Capture the cell that displays the provided text and extract its [X, Y] central coordinate. 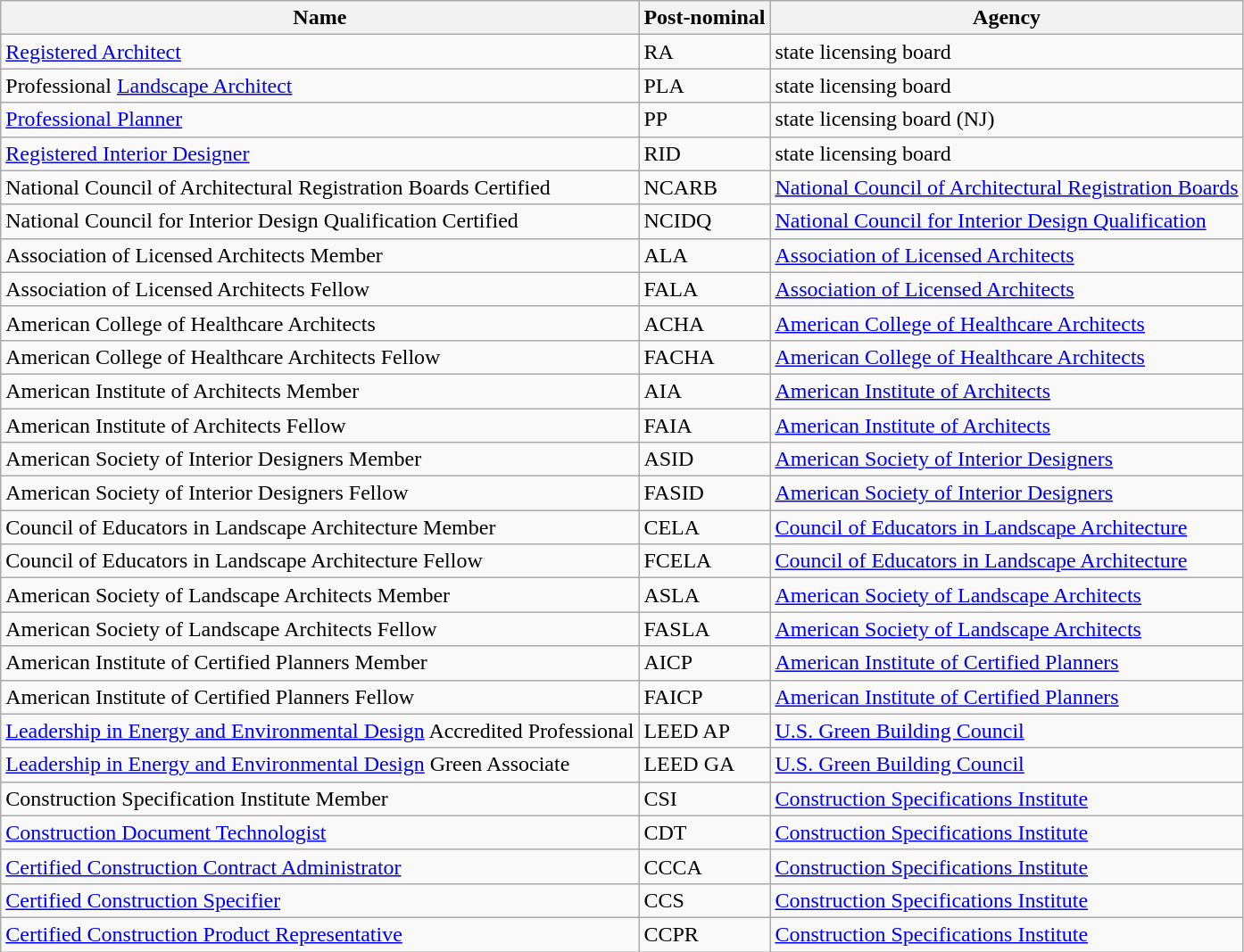
Council of Educators in Landscape Architecture Fellow [319, 561]
American Society of Landscape Architects Fellow [319, 629]
FAICP [705, 697]
FCELA [705, 561]
FASID [705, 493]
Construction Specification Institute Member [319, 799]
Name [319, 18]
American College of Healthcare Architects Fellow [319, 357]
Council of Educators in Landscape Architecture Member [319, 527]
ACHA [705, 323]
National Council of Architectural Registration Boards Certified [319, 187]
state licensing board (NJ) [1007, 120]
CSI [705, 799]
Construction Document Technologist [319, 832]
Post-nominal [705, 18]
National Council of Architectural Registration Boards [1007, 187]
RA [705, 52]
CCS [705, 900]
American Society of Landscape Architects Member [319, 595]
Professional Landscape Architect [319, 86]
NCIDQ [705, 221]
PLA [705, 86]
CCCA [705, 866]
ALA [705, 255]
Certified Construction Contract Administrator [319, 866]
American Society of Interior Designers Member [319, 459]
Registered Architect [319, 52]
National Council for Interior Design Qualification [1007, 221]
Certified Construction Specifier [319, 900]
PP [705, 120]
Agency [1007, 18]
FALA [705, 289]
FAIA [705, 426]
FASLA [705, 629]
American Institute of Architects Member [319, 391]
RID [705, 153]
American Society of Interior Designers Fellow [319, 493]
ASLA [705, 595]
American Institute of Certified Planners Member [319, 663]
American Institute of Architects Fellow [319, 426]
NCARB [705, 187]
National Council for Interior Design Qualification Certified [319, 221]
LEED GA [705, 765]
CCPR [705, 934]
LEED AP [705, 731]
Association of Licensed Architects Member [319, 255]
ASID [705, 459]
Association of Licensed Architects Fellow [319, 289]
AICP [705, 663]
Certified Construction Product Representative [319, 934]
CDT [705, 832]
Professional Planner [319, 120]
CELA [705, 527]
AIA [705, 391]
FACHA [705, 357]
American Institute of Certified Planners Fellow [319, 697]
Registered Interior Designer [319, 153]
Leadership in Energy and Environmental Design Green Associate [319, 765]
Leadership in Energy and Environmental Design Accredited Professional [319, 731]
